From the cell containing the given text, extract its center point as (X, Y) coordinate. 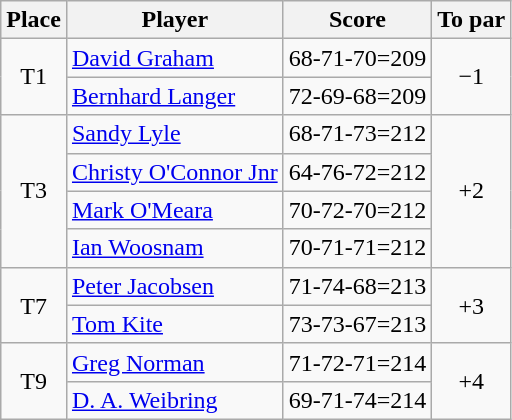
+4 (472, 381)
Greg Norman (174, 362)
Player (174, 20)
68-71-70=209 (358, 58)
Sandy Lyle (174, 134)
Christy O'Connor Jnr (174, 172)
T1 (34, 77)
T3 (34, 191)
Ian Woosnam (174, 248)
D. A. Weibring (174, 400)
+3 (472, 305)
Bernhard Langer (174, 96)
Tom Kite (174, 324)
David Graham (174, 58)
+2 (472, 191)
69-71-74=214 (358, 400)
73-73-67=213 (358, 324)
Mark O'Meara (174, 210)
T7 (34, 305)
Score (358, 20)
70-72-70=212 (358, 210)
71-74-68=213 (358, 286)
Place (34, 20)
Peter Jacobsen (174, 286)
−1 (472, 77)
71-72-71=214 (358, 362)
70-71-71=212 (358, 248)
T9 (34, 381)
To par (472, 20)
64-76-72=212 (358, 172)
72-69-68=209 (358, 96)
68-71-73=212 (358, 134)
